Find where the given text appears and provide that cell's center as (X, Y) coordinate. 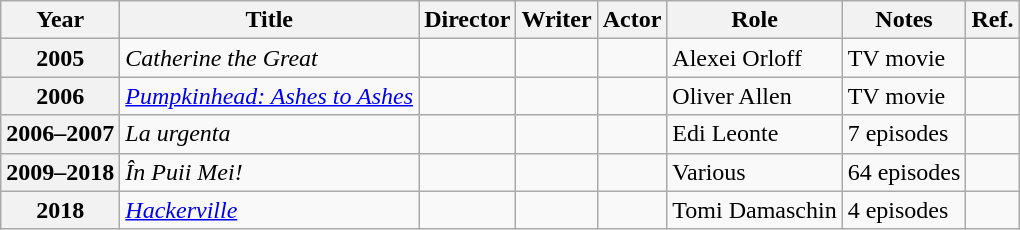
Actor (632, 20)
Alexei Orloff (754, 58)
2005 (60, 58)
Notes (904, 20)
Oliver Allen (754, 96)
Role (754, 20)
2009–2018 (60, 172)
Title (270, 20)
În Puii Mei! (270, 172)
Year (60, 20)
Hackerville (270, 210)
64 episodes (904, 172)
2006–2007 (60, 134)
2006 (60, 96)
4 episodes (904, 210)
Director (468, 20)
Ref. (992, 20)
Catherine the Great (270, 58)
Various (754, 172)
Pumpkinhead: Ashes to Ashes (270, 96)
2018 (60, 210)
Tomi Damaschin (754, 210)
Writer (556, 20)
7 episodes (904, 134)
La urgenta (270, 134)
Edi Leonte (754, 134)
